Extract the (X, Y) coordinate from the center of the cell holding the provided text.  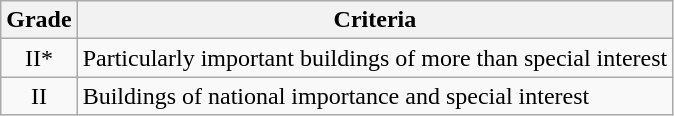
Buildings of national importance and special interest (375, 96)
II (39, 96)
Criteria (375, 20)
II* (39, 58)
Particularly important buildings of more than special interest (375, 58)
Grade (39, 20)
